Capture the cell that displays the provided text and extract its [X, Y] central coordinate. 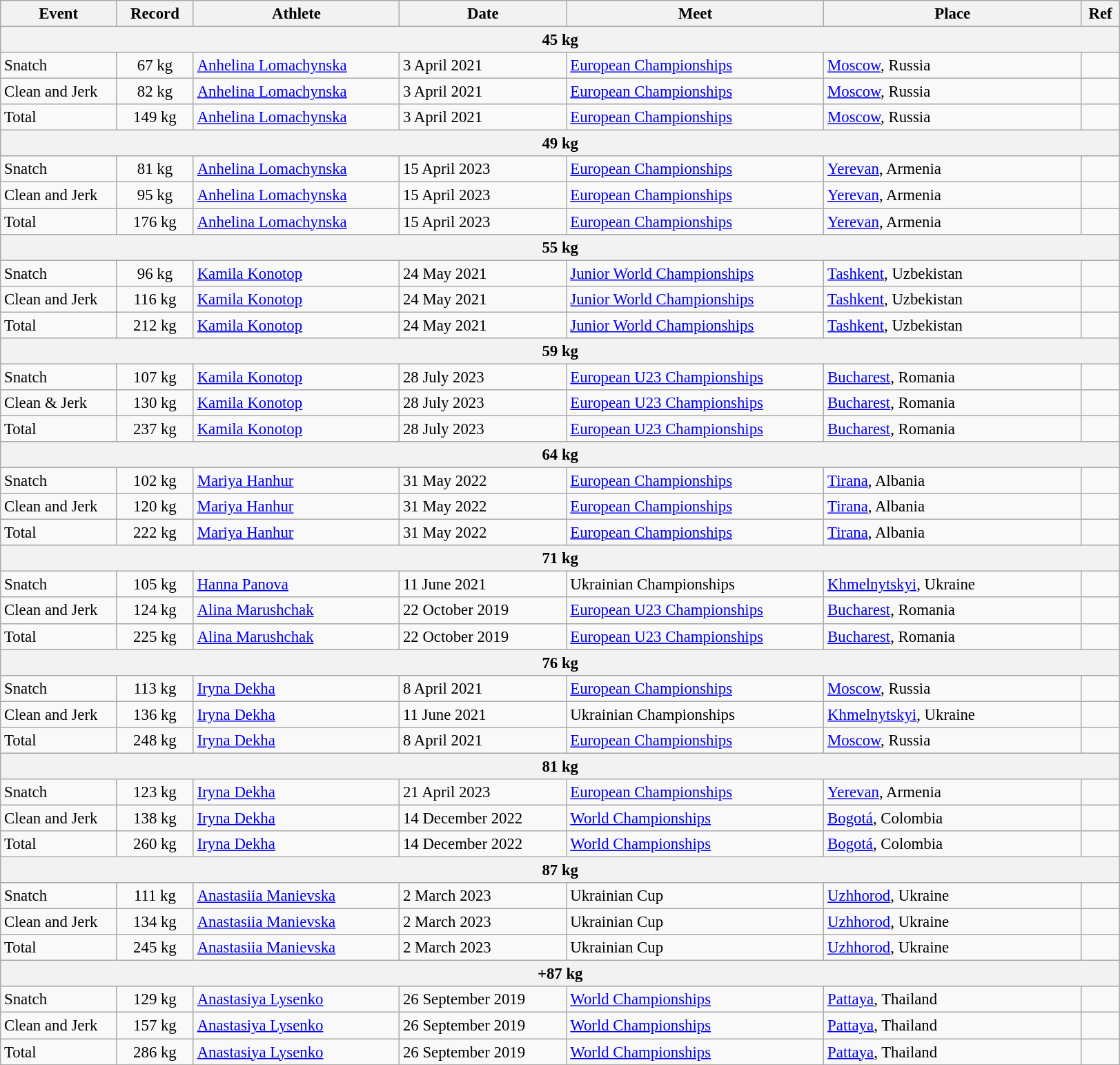
157 kg [155, 1026]
124 kg [155, 611]
129 kg [155, 1000]
67 kg [155, 66]
245 kg [155, 948]
+87 kg [560, 974]
55 kg [560, 247]
130 kg [155, 403]
49 kg [560, 144]
149 kg [155, 117]
Hanna Panova [296, 585]
45 kg [560, 40]
Meet [696, 14]
21 April 2023 [483, 792]
113 kg [155, 688]
107 kg [155, 377]
176 kg [155, 222]
134 kg [155, 922]
123 kg [155, 792]
222 kg [155, 533]
237 kg [155, 429]
64 kg [560, 455]
95 kg [155, 195]
111 kg [155, 896]
260 kg [155, 844]
Clean & Jerk [59, 403]
Date [483, 14]
136 kg [155, 714]
286 kg [155, 1052]
87 kg [560, 870]
Place [952, 14]
59 kg [560, 351]
102 kg [155, 481]
225 kg [155, 636]
Athlete [296, 14]
248 kg [155, 741]
105 kg [155, 585]
212 kg [155, 325]
116 kg [155, 299]
76 kg [560, 663]
82 kg [155, 92]
Record [155, 14]
138 kg [155, 818]
96 kg [155, 273]
Event [59, 14]
120 kg [155, 507]
71 kg [560, 558]
Ref [1101, 14]
